Extract the (x, y) coordinate from the center of the cell holding the provided text.  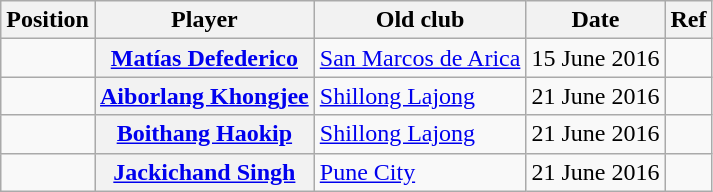
Boithang Haokip (204, 134)
Old club (420, 20)
15 June 2016 (596, 58)
Aiborlang Khongjee (204, 96)
Matías Defederico (204, 58)
Pune City (420, 172)
San Marcos de Arica (420, 58)
Jackichand Singh (204, 172)
Position (48, 20)
Player (204, 20)
Date (596, 20)
Ref (688, 20)
